Return the [X, Y] coordinate for the center point of the cell that contains the specified text.  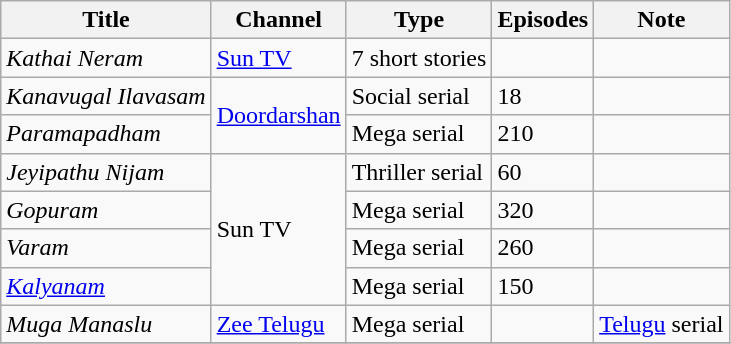
Telugu serial [662, 324]
Muga Manaslu [106, 324]
Episodes [543, 20]
Note [662, 20]
Social serial [419, 96]
Type [419, 20]
Zee Telugu [278, 324]
Doordarshan [278, 115]
210 [543, 134]
Jeyipathu Nijam [106, 172]
7 short stories [419, 58]
Thriller serial [419, 172]
Kalyanam [106, 286]
Varam [106, 248]
18 [543, 96]
60 [543, 172]
150 [543, 286]
Kathai Neram [106, 58]
Kanavugal Ilavasam [106, 96]
320 [543, 210]
Channel [278, 20]
Title [106, 20]
260 [543, 248]
Paramapadham [106, 134]
Gopuram [106, 210]
